Scan for the cell matching the given text and deliver its [x, y] coordinate at center. 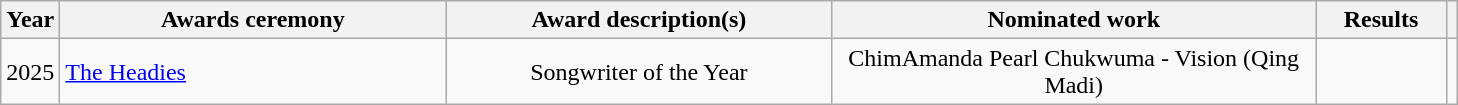
Results [1382, 20]
The Headies [253, 72]
ChimAmanda Pearl Chukwuma - Vision (Qing Madi) [1074, 72]
Year [30, 20]
2025 [30, 72]
Awards ceremony [253, 20]
Songwriter of the Year [639, 72]
Award description(s) [639, 20]
Nominated work [1074, 20]
